Return (x, y) of the center of cell containing provided text 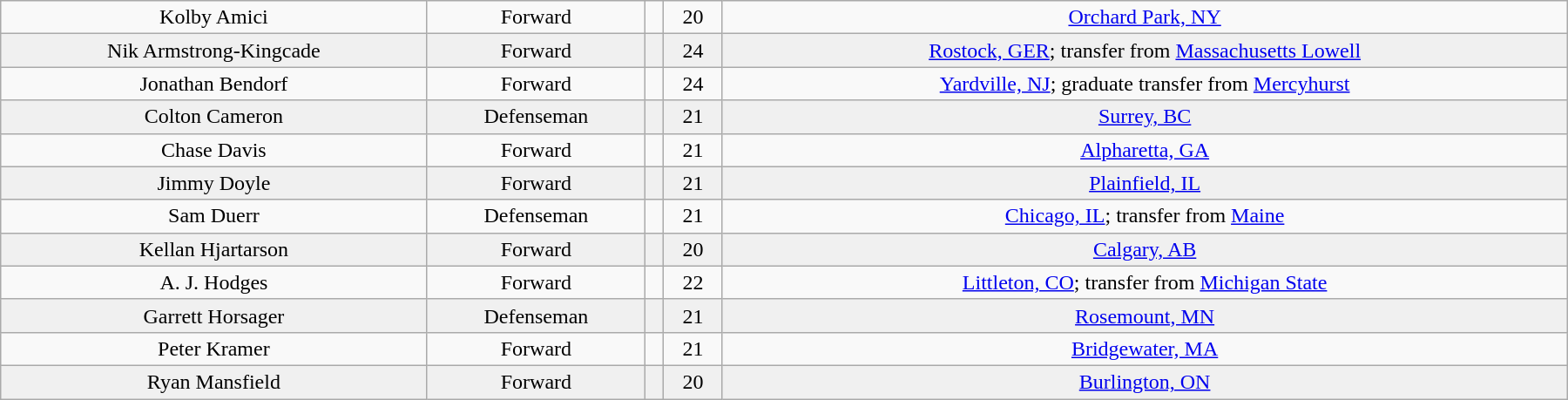
Colton Cameron (214, 117)
Jonathan Bendorf (214, 84)
Burlington, ON (1145, 382)
Chase Davis (214, 150)
Rostock, GER; transfer from Massachusetts Lowell (1145, 51)
Alpharetta, GA (1145, 150)
Jimmy Doyle (214, 183)
Calgary, AB (1145, 249)
22 (693, 282)
Yardville, NJ; graduate transfer from Mercyhurst (1145, 84)
Kellan Hjartarson (214, 249)
Garrett Horsager (214, 315)
Chicago, IL; transfer from Maine (1145, 216)
Nik Armstrong-Kingcade (214, 51)
Littleton, CO; transfer from Michigan State (1145, 282)
Bridgewater, MA (1145, 349)
Peter Kramer (214, 349)
Kolby Amici (214, 17)
Sam Duerr (214, 216)
Orchard Park, NY (1145, 17)
Plainfield, IL (1145, 183)
A. J. Hodges (214, 282)
Rosemount, MN (1145, 315)
Ryan Mansfield (214, 382)
Surrey, BC (1145, 117)
